Return [X, Y] of the center of cell containing provided text 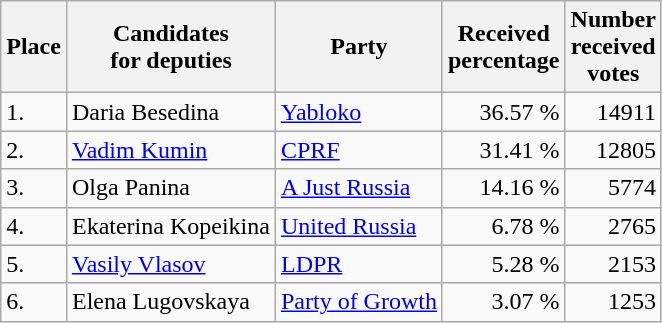
Number received votes [613, 47]
Elena Lugovskaya [170, 302]
6.78 % [504, 226]
United Russia [358, 226]
Yabloko [358, 112]
Vasily Vlasov [170, 264]
36.57 % [504, 112]
6. [34, 302]
2765 [613, 226]
Place [34, 47]
31.41 % [504, 150]
3. [34, 188]
14911 [613, 112]
4. [34, 226]
Daria Besedina [170, 112]
Vadim Kumin [170, 150]
3.07 % [504, 302]
5. [34, 264]
Ekaterina Kopeikina [170, 226]
A Just Russia [358, 188]
2153 [613, 264]
5.28 % [504, 264]
5774 [613, 188]
Received percentage [504, 47]
12805 [613, 150]
Party of Growth [358, 302]
Olga Panina [170, 188]
1253 [613, 302]
Party [358, 47]
2. [34, 150]
14.16 % [504, 188]
LDPR [358, 264]
CPRF [358, 150]
Candidates for deputies [170, 47]
1. [34, 112]
